Return [X, Y] of the center of cell containing provided text 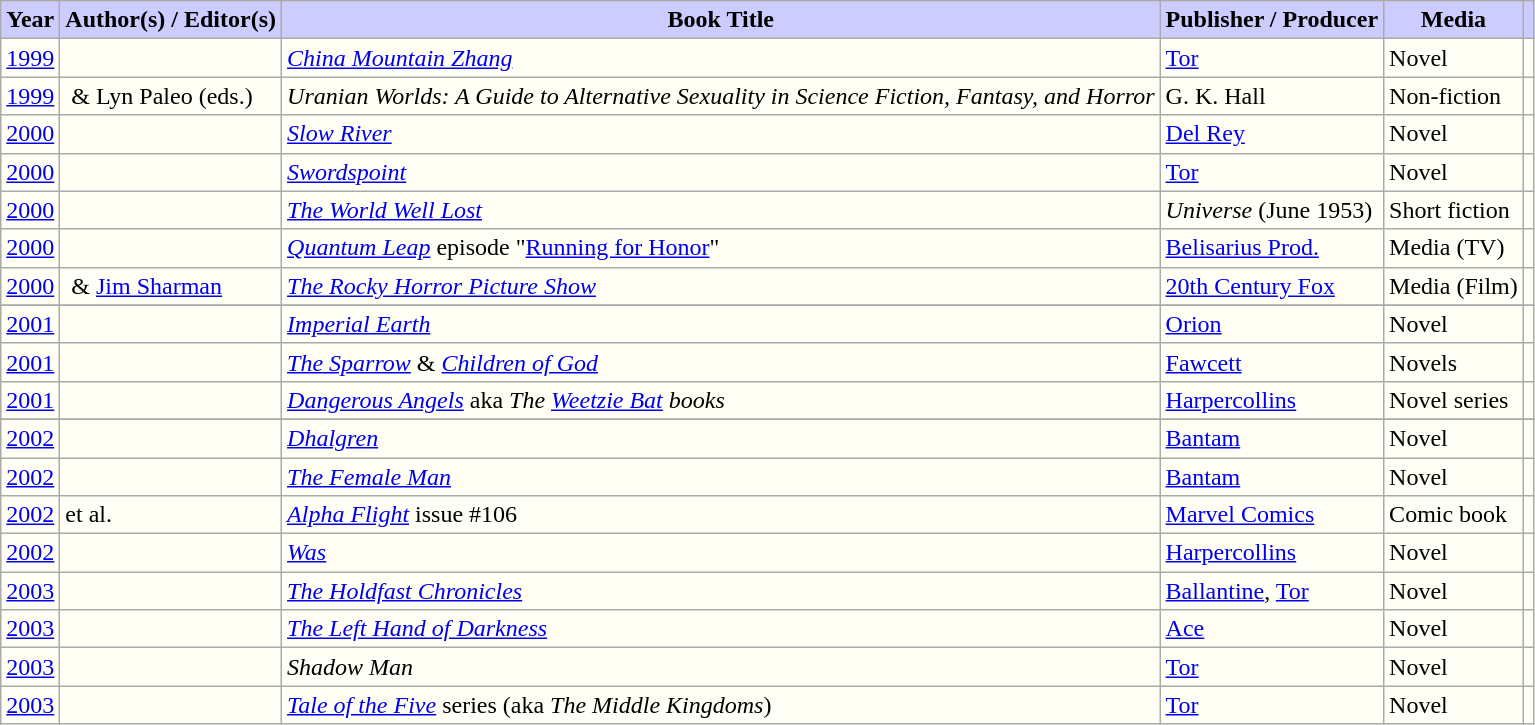
China Mountain Zhang [722, 58]
Belisarius Prod. [1272, 248]
Was [722, 553]
Shadow Man [722, 667]
20th Century Fox [1272, 286]
Orion [1272, 324]
Novel series [1454, 400]
The World Well Lost [722, 210]
The Holdfast Chronicles [722, 591]
Short fiction [1454, 210]
Quantum Leap episode "Running for Honor" [722, 248]
Fawcett [1272, 362]
Comic book [1454, 515]
Universe (June 1953) [1272, 210]
Marvel Comics [1272, 515]
Media [1454, 20]
G. K. Hall [1272, 96]
Alpha Flight issue #106 [722, 515]
Del Rey [1272, 134]
Imperial Earth [722, 324]
Uranian Worlds: A Guide to Alternative Sexuality in Science Fiction, Fantasy, and Horror [722, 96]
Non-fiction [1454, 96]
Publisher / Producer [1272, 20]
Ballantine, Tor [1272, 591]
Swordspoint [722, 172]
Media (TV) [1454, 248]
Dangerous Angels aka The Weetzie Bat books [722, 400]
et al. [171, 515]
Tale of the Five series (aka The Middle Kingdoms) [722, 705]
The Rocky Horror Picture Show [722, 286]
The Female Man [722, 477]
The Sparrow & Children of God [722, 362]
Slow River [722, 134]
& Lyn Paleo (eds.) [171, 96]
& Jim Sharman [171, 286]
Novels [1454, 362]
The Left Hand of Darkness [722, 629]
Year [30, 20]
Media (Film) [1454, 286]
Ace [1272, 629]
Author(s) / Editor(s) [171, 20]
Dhalgren [722, 438]
Book Title [722, 20]
